Scan for the cell matching the given text and deliver its [x, y] coordinate at center. 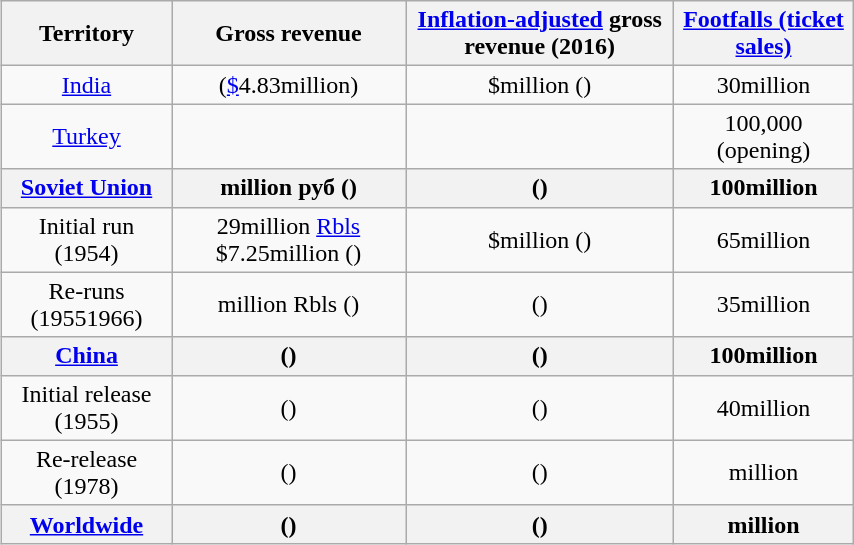
100,000 (opening) [764, 136]
40million [764, 408]
China [87, 356]
Initial run (1954) [87, 240]
65million [764, 240]
Worldwide [87, 524]
Inflation-adjusted gross revenue (2016) [540, 34]
Initial release (1955) [87, 408]
30million [764, 85]
Re-runs (19551966) [87, 304]
million руб () [289, 188]
Turkey [87, 136]
29million Rbls $7.25million () [289, 240]
($4.83million) [289, 85]
India [87, 85]
Footfalls (ticket sales) [764, 34]
Territory [87, 34]
35million [764, 304]
Soviet Union [87, 188]
Re-release (1978) [87, 472]
Gross revenue [289, 34]
million Rbls () [289, 304]
